Find where the given text appears and provide that cell's center as (X, Y) coordinate. 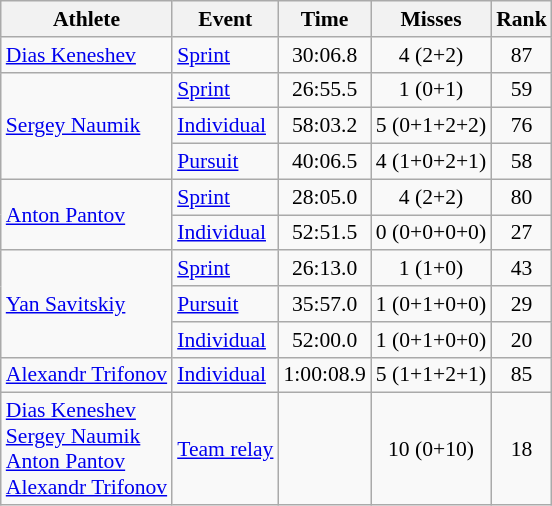
1 (0+1) (431, 90)
Anton Pantov (86, 214)
28:05.0 (324, 197)
40:06.5 (324, 162)
Rank (522, 19)
18 (522, 449)
Dias KeneshevSergey NaumikAnton PantovAlexandr Trifonov (86, 449)
58:03.2 (324, 126)
35:57.0 (324, 304)
76 (522, 126)
29 (522, 304)
27 (522, 233)
5 (0+1+2+2) (431, 126)
4 (1+0+2+1) (431, 162)
Misses (431, 19)
52:51.5 (324, 233)
Athlete (86, 19)
Event (225, 19)
85 (522, 375)
Yan Savitskiy (86, 304)
20 (522, 340)
80 (522, 197)
Dias Keneshev (86, 55)
26:55.5 (324, 90)
Time (324, 19)
1 (1+0) (431, 269)
58 (522, 162)
Alexandr Trifonov (86, 375)
10 (0+10) (431, 449)
1:00:08.9 (324, 375)
59 (522, 90)
30:06.8 (324, 55)
Sergey Naumik (86, 126)
26:13.0 (324, 269)
43 (522, 269)
52:00.0 (324, 340)
87 (522, 55)
Team relay (225, 449)
0 (0+0+0+0) (431, 233)
5 (1+1+2+1) (431, 375)
